Capture the cell that displays the provided text and extract its [x, y] central coordinate. 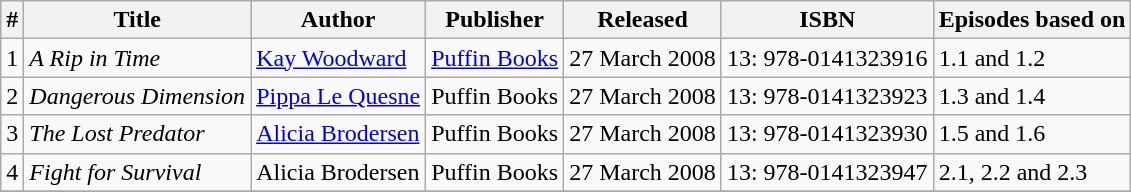
4 [12, 172]
Author [338, 20]
Fight for Survival [138, 172]
ISBN [827, 20]
1.1 and 1.2 [1032, 58]
1.5 and 1.6 [1032, 134]
Title [138, 20]
1.3 and 1.4 [1032, 96]
Episodes based on [1032, 20]
13: 978-0141323930 [827, 134]
Pippa Le Quesne [338, 96]
13: 978-0141323923 [827, 96]
# [12, 20]
A Rip in Time [138, 58]
2.1, 2.2 and 2.3 [1032, 172]
13: 978-0141323916 [827, 58]
Kay Woodward [338, 58]
3 [12, 134]
The Lost Predator [138, 134]
Publisher [495, 20]
2 [12, 96]
Dangerous Dimension [138, 96]
Released [643, 20]
1 [12, 58]
13: 978-0141323947 [827, 172]
